Return the (X, Y) coordinate for the center point of the cell that contains the specified text.  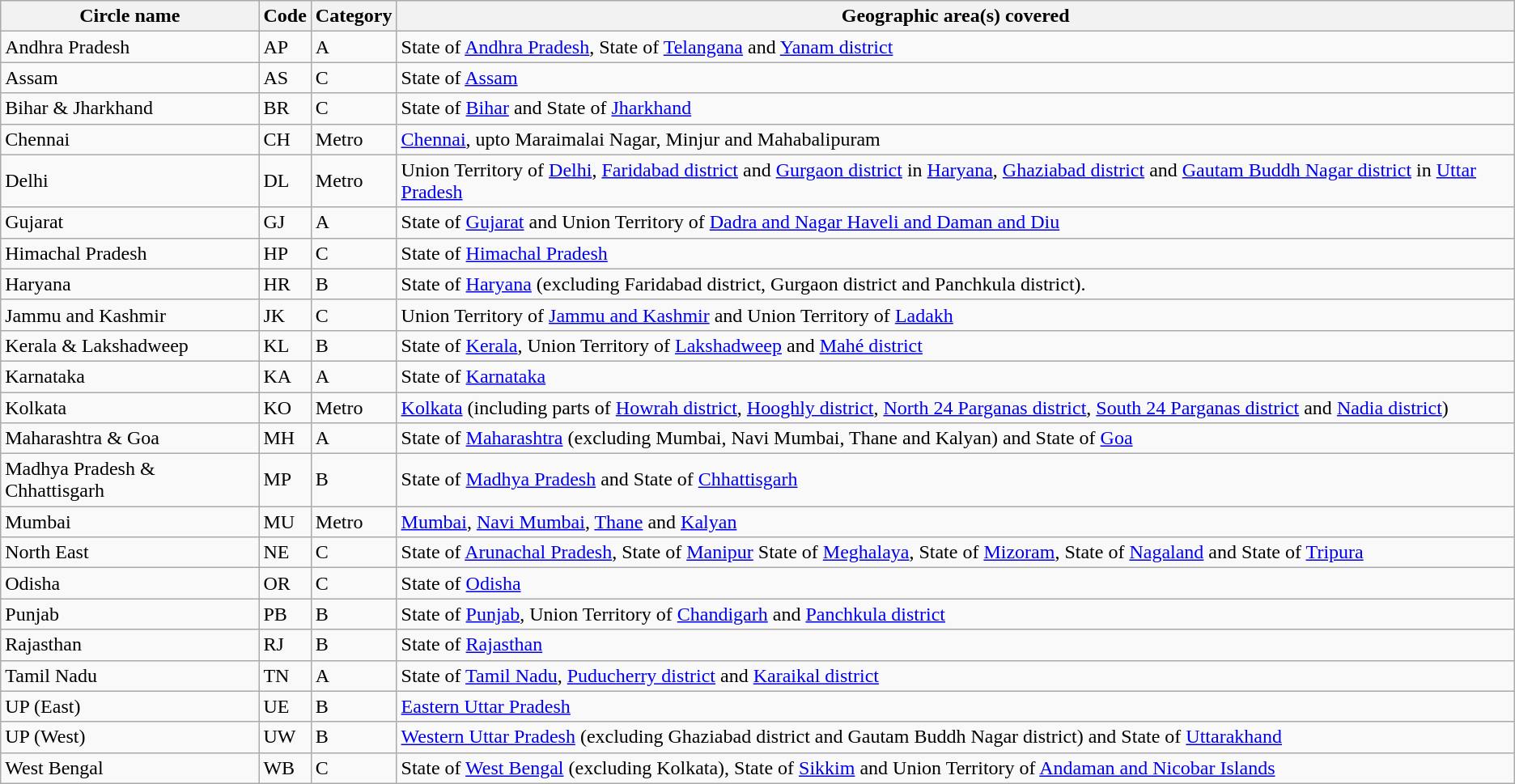
Madhya Pradesh & Chhattisgarh (129, 481)
State of Kerala, Union Territory of Lakshadweep and Mahé district (955, 345)
State of Madhya Pradesh and State of Chhattisgarh (955, 481)
Bihar & Jharkhand (129, 108)
Karnataka (129, 376)
Delhi (129, 181)
NE (285, 553)
MP (285, 481)
Circle name (129, 16)
Tamil Nadu (129, 676)
Jammu and Kashmir (129, 315)
AS (285, 78)
State of Arunachal Pradesh, State of Manipur State of Meghalaya, State of Mizoram, State of Nagaland and State of Tripura (955, 553)
Chennai, upto Maraimalai Nagar, Minjur and Mahabalipuram (955, 139)
WB (285, 768)
Mumbai (129, 522)
State of Gujarat and Union Territory of Dadra and Nagar Haveli and Daman and Diu (955, 222)
Andhra Pradesh (129, 47)
Eastern Uttar Pradesh (955, 706)
State of Maharashtra (excluding Mumbai, Navi Mumbai, Thane and Kalyan) and State of Goa (955, 439)
Western Uttar Pradesh (excluding Ghaziabad district and Gautam Buddh Nagar district) and State of Uttarakhand (955, 737)
OR (285, 583)
State of Andhra Pradesh, State of Telangana and Yanam district (955, 47)
North East (129, 553)
Maharashtra & Goa (129, 439)
State of Karnataka (955, 376)
Haryana (129, 284)
BR (285, 108)
GJ (285, 222)
HP (285, 253)
Assam (129, 78)
UW (285, 737)
JK (285, 315)
Union Territory of Delhi, Faridabad district and Gurgaon district in Haryana, Ghaziabad district and Gautam Buddh Nagar district in Uttar Pradesh (955, 181)
State of Haryana (excluding Faridabad district, Gurgaon district and Panchkula district). (955, 284)
State of Punjab, Union Territory of Chandigarh and Panchkula district (955, 614)
UP (East) (129, 706)
Punjab (129, 614)
MU (285, 522)
RJ (285, 645)
UP (West) (129, 737)
MH (285, 439)
State of Assam (955, 78)
State of Rajasthan (955, 645)
Category (354, 16)
KA (285, 376)
Chennai (129, 139)
PB (285, 614)
State of West Bengal (excluding Kolkata), State of Sikkim and Union Territory of Andaman and Nicobar Islands (955, 768)
HR (285, 284)
Gujarat (129, 222)
Union Territory of Jammu and Kashmir and Union Territory of Ladakh (955, 315)
Geographic area(s) covered (955, 16)
Kolkata (129, 407)
Odisha (129, 583)
West Bengal (129, 768)
Code (285, 16)
CH (285, 139)
State of Bihar and State of Jharkhand (955, 108)
Mumbai, Navi Mumbai, Thane and Kalyan (955, 522)
Rajasthan (129, 645)
DL (285, 181)
State of Odisha (955, 583)
State of Himachal Pradesh (955, 253)
State of Tamil Nadu, Puducherry district and Karaikal district (955, 676)
Kolkata (including parts of Howrah district, Hooghly district, North 24 Parganas district, South 24 Parganas district and Nadia district) (955, 407)
Himachal Pradesh (129, 253)
Kerala & Lakshadweep (129, 345)
KL (285, 345)
UE (285, 706)
AP (285, 47)
KO (285, 407)
TN (285, 676)
